Detect which cell encompasses the target text, then output its [X, Y] center coordinate. 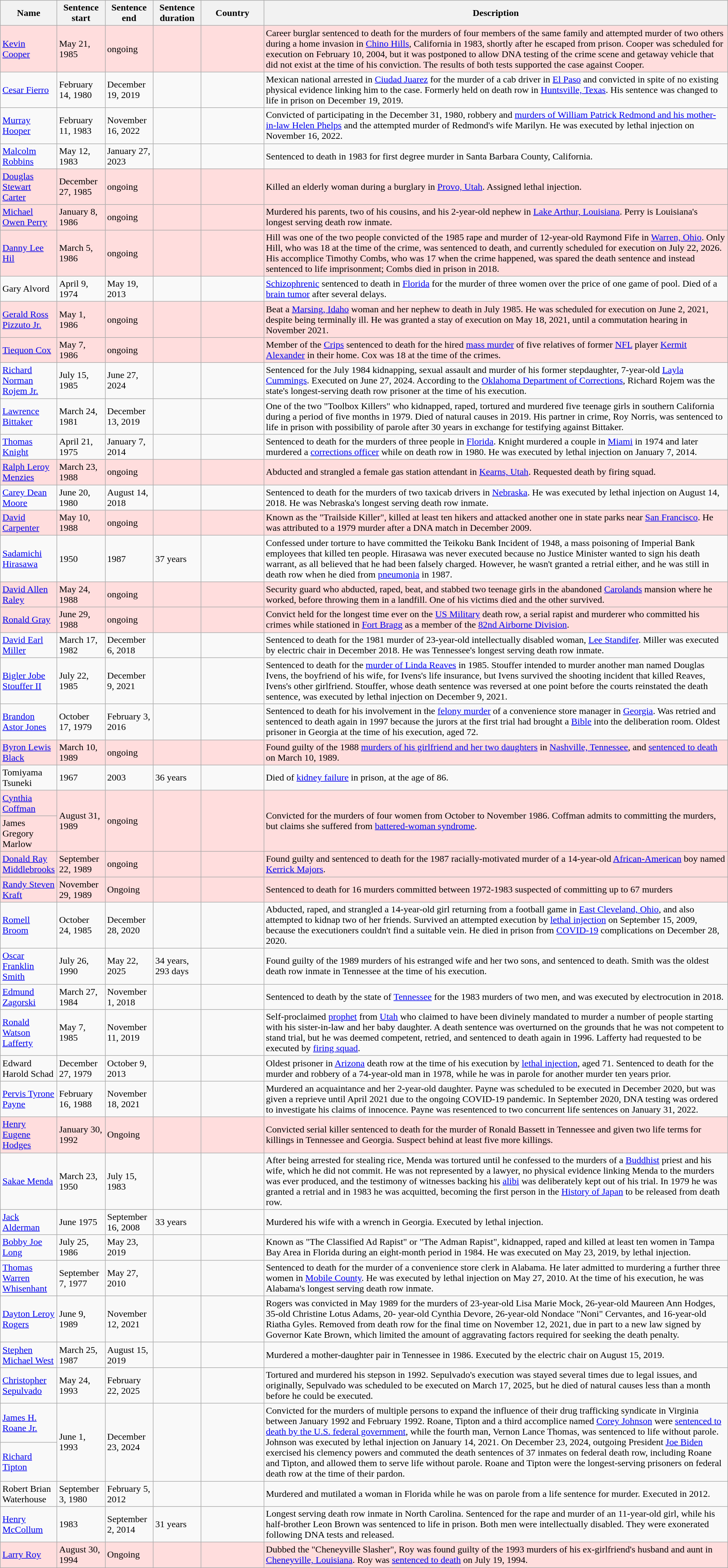
September 7, 1977 [81, 1278]
James Gregory Marlow [29, 833]
July 26, 1990 [81, 966]
David Allen Raley [29, 594]
May 1, 1986 [81, 319]
Sentenced to death for 16 murders committed between 1972-1983 suspected of committing up to 67 murders [495, 889]
David Carpenter [29, 523]
Pervis Tyrone Payne [29, 1099]
Gary Alvord [29, 289]
David Earl Miller [29, 645]
Sentenced to death by the state of Tennessee for the 1983 murders of two men, and was executed by electrocution in 2018. [495, 997]
June 9, 1989 [81, 1319]
Found guilty of the 1988 murders of his girlfriend and her two daughters in Nashville, Tennessee, and sentenced to death on March 10, 1989. [495, 752]
March 25, 1987 [81, 1355]
Dayton Leroy Rogers [29, 1319]
Found guilty and sentenced to death for the 1987 racially-motivated murder of a 14-year-old African-American boy named Kerrick Majors. [495, 864]
December 28, 2020 [129, 926]
2003 [129, 778]
December 19, 2019 [129, 90]
March 10, 1989 [81, 752]
May 22, 2025 [129, 966]
33 years [177, 1222]
Henry Eugene Hodges [29, 1135]
Richard Norman Rojem Jr. [29, 380]
Carey Dean Moore [29, 498]
Brandon Astor Jones [29, 722]
March 5, 1986 [81, 253]
Richard Tipton [29, 1461]
May 24, 1993 [81, 1385]
Tiequon Cox [29, 350]
September 16, 2008 [129, 1222]
May 21, 1985 [81, 49]
Country [233, 13]
November 16, 2022 [129, 126]
Gerald Ross Pizzuto Jr. [29, 319]
Sakae Menda [29, 1181]
May 19, 2013 [129, 289]
Kevin Cooper [29, 49]
December 23, 2024 [129, 1442]
Romell Broom [29, 926]
Murdered and mutilated a woman in Florida while he was on parole from a life sentence for murder. Executed in 2012. [495, 1493]
Murdered a mother-daughter pair in Tennessee in 1986. Executed by the electric chair on August 15, 2019. [495, 1355]
November 11, 2019 [129, 1033]
1950 [81, 558]
June 1975 [81, 1222]
June 20, 1980 [81, 498]
Name [29, 13]
Died of kidney failure in prison, at the age of 86. [495, 778]
Lawrence Bittaker [29, 416]
May 12, 1983 [81, 156]
November 1, 2018 [129, 997]
September 22, 1989 [81, 864]
Description [495, 13]
May 27, 2010 [129, 1278]
August 14, 2018 [129, 498]
December 27, 1979 [81, 1069]
Stephen Michael West [29, 1355]
Murdered his wife with a wrench in Georgia. Executed by lethal injection. [495, 1222]
May 24, 1988 [81, 594]
1987 [129, 558]
February 3, 2016 [129, 722]
Danny Lee Hil [29, 253]
31 years [177, 1524]
Thomas Knight [29, 447]
Sadamichi Hirasawa [29, 558]
January 8, 1986 [81, 217]
Henry McCollum [29, 1524]
October 17, 1979 [81, 722]
May 10, 1988 [81, 523]
Ronald Watson Lafferty [29, 1033]
October 9, 2013 [129, 1069]
Malcolm Robbins [29, 156]
March 23, 1988 [81, 472]
August 30, 1994 [81, 1555]
December 27, 1985 [81, 187]
Randy Steven Kraft [29, 889]
March 27, 1984 [81, 997]
Sentence start [81, 13]
Jack Alderman [29, 1222]
July 25, 1986 [81, 1248]
36 years [177, 778]
November 18, 2021 [129, 1099]
Sentenced to death in 1983 for first degree murder in Santa Barbara County, California. [495, 156]
December 13, 2019 [129, 416]
October 24, 1985 [81, 926]
Sentence duration [177, 13]
1983 [81, 1524]
Michael Owen Perry [29, 217]
Edward Harold Schad [29, 1069]
November 29, 1989 [81, 889]
Bigler Jobe Stouffer II [29, 681]
April 21, 1975 [81, 447]
January 30, 1992 [81, 1135]
July 15, 1983 [129, 1181]
Tomiyama Tsuneki [29, 778]
March 24, 1981 [81, 416]
1967 [81, 778]
Robert Brian Waterhouse [29, 1493]
James H. Roane Jr. [29, 1423]
Ralph Leroy Menzies [29, 472]
June 1, 1993 [81, 1442]
February 22, 2025 [129, 1385]
Larry Roy [29, 1555]
January 27, 2023 [129, 156]
May 23, 2019 [129, 1248]
April 9, 1974 [81, 289]
September 2, 2014 [129, 1524]
November 12, 2021 [129, 1319]
Oscar Franklin Smith [29, 966]
Murray Hooper [29, 126]
Thomas Warren Whisenhant [29, 1278]
January 7, 2014 [129, 447]
December 9, 2021 [129, 681]
Abducted and strangled a female gas station attendant in Kearns, Utah. Requested death by firing squad. [495, 472]
34 years, 293 days [177, 966]
August 15, 2019 [129, 1355]
Edmund Zagorski [29, 997]
Ronald Gray [29, 620]
July 22, 1985 [81, 681]
Cynthia Coffman [29, 803]
June 29, 1988 [81, 620]
February 14, 1980 [81, 90]
Sentence end [129, 13]
Douglas Stewart Carter [29, 187]
September 3, 1980 [81, 1493]
May 7, 1985 [81, 1033]
December 6, 2018 [129, 645]
Killed an elderly woman during a burglary in Provo, Utah. Assigned lethal injection. [495, 187]
June 27, 2024 [129, 380]
March 23, 1950 [81, 1181]
August 31, 1989 [81, 821]
July 15, 1985 [81, 380]
Donald Ray Middlebrooks [29, 864]
March 17, 1982 [81, 645]
Byron Lewis Black [29, 752]
Cesar Fierro [29, 90]
37 years [177, 558]
Bobby Joe Long [29, 1248]
Murdered his parents, two of his cousins, and his 2-year-old nephew in Lake Arthur, Louisiana. Perry is Louisiana's longest serving death row inmate. [495, 217]
May 7, 1986 [81, 350]
February 16, 1988 [81, 1099]
February 11, 1983 [81, 126]
Christopher Sepulvado [29, 1385]
February 5, 2012 [129, 1493]
